Capture the cell that displays the provided text and extract its [x, y] central coordinate. 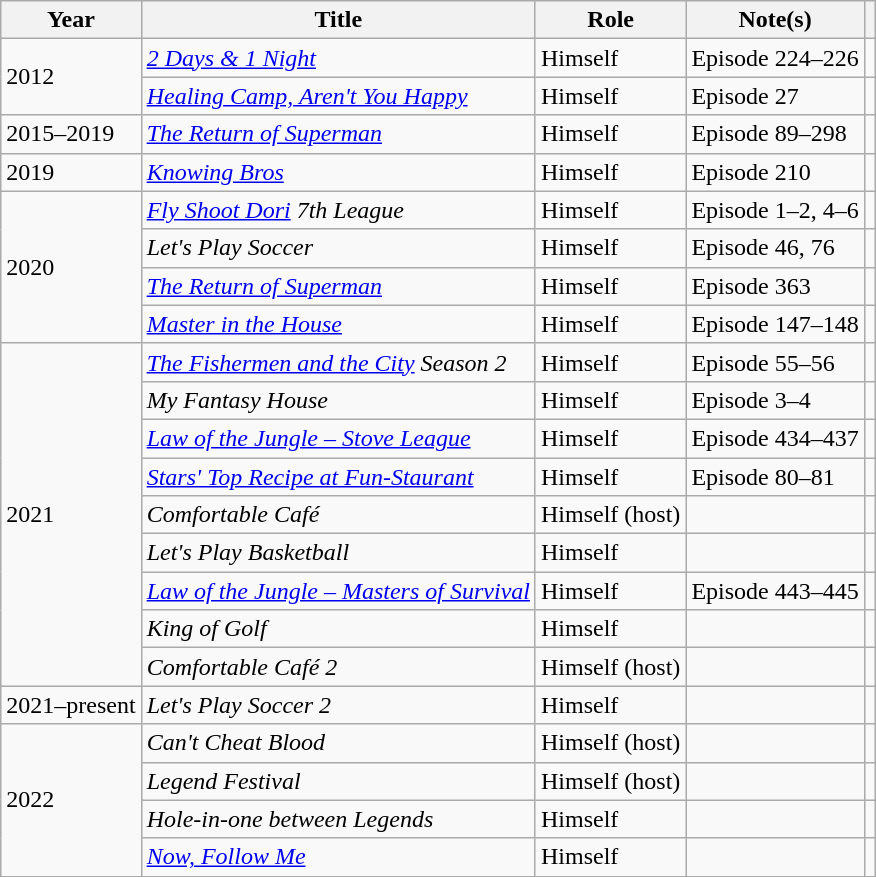
2021–present [71, 705]
My Fantasy House [338, 400]
Title [338, 20]
Year [71, 20]
Episode 3–4 [775, 400]
Hole-in-one between Legends [338, 819]
2015–2019 [71, 134]
Let's Play Soccer 2 [338, 705]
Law of the Jungle – Stove League [338, 438]
Episode 55–56 [775, 362]
Comfortable Café [338, 515]
2020 [71, 267]
Fly Shoot Dori 7th League [338, 210]
King of Golf [338, 629]
2019 [71, 172]
Role [610, 20]
Stars' Top Recipe at Fun-Staurant [338, 477]
Let's Play Basketball [338, 553]
Episode 434–437 [775, 438]
Episode 147–148 [775, 324]
Episode 443–445 [775, 591]
Episode 1–2, 4–6 [775, 210]
Now, Follow Me [338, 857]
Episode 27 [775, 96]
The Fishermen and the City Season 2 [338, 362]
Note(s) [775, 20]
Healing Camp, Aren't You Happy [338, 96]
2012 [71, 77]
Episode 363 [775, 286]
Episode 80–81 [775, 477]
Let's Play Soccer [338, 248]
Master in the House [338, 324]
2 Days & 1 Night [338, 58]
Episode 210 [775, 172]
Episode 89–298 [775, 134]
Law of the Jungle – Masters of Survival [338, 591]
Episode 46, 76 [775, 248]
Legend Festival [338, 781]
Comfortable Café 2 [338, 667]
Can't Cheat Blood [338, 743]
2022 [71, 800]
2021 [71, 514]
Episode 224–226 [775, 58]
Knowing Bros [338, 172]
